Provide the [X, Y] coordinate of the cell's center where the given text is located.  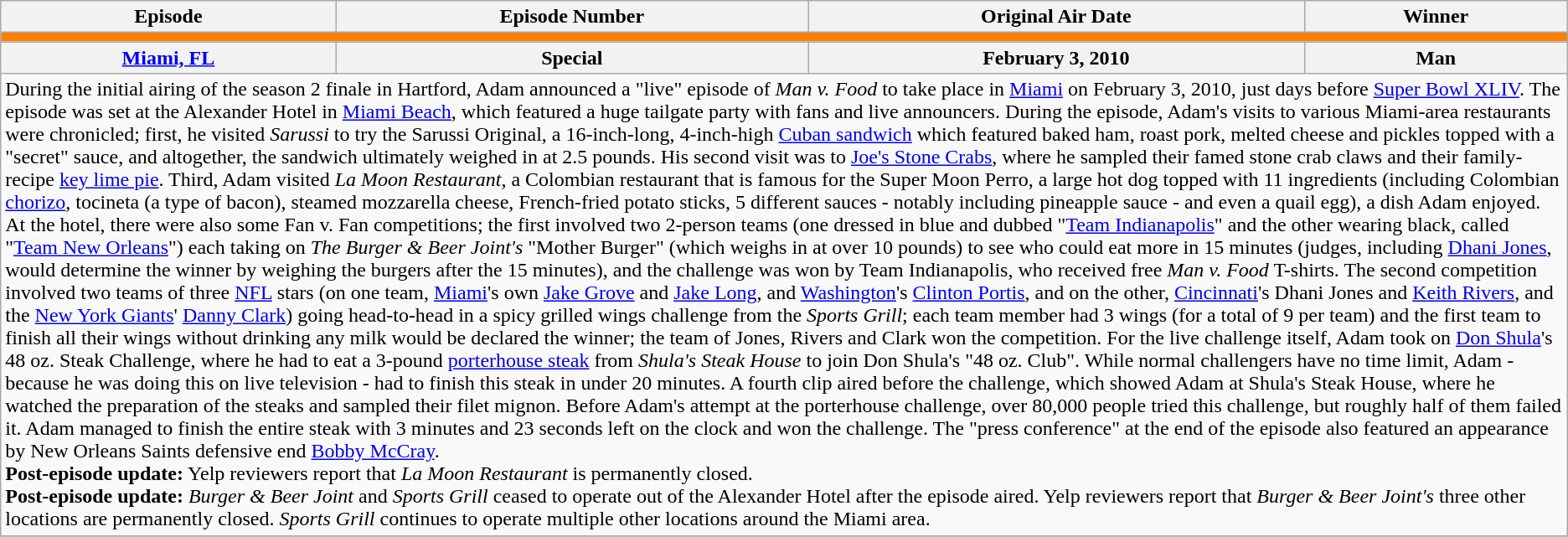
Special [571, 58]
Episode [168, 17]
Episode Number [571, 17]
Man [1436, 58]
Miami, FL [168, 58]
Winner [1436, 17]
Original Air Date [1056, 17]
February 3, 2010 [1056, 58]
